Extract the [x, y] coordinate from the center of the cell holding the provided text.  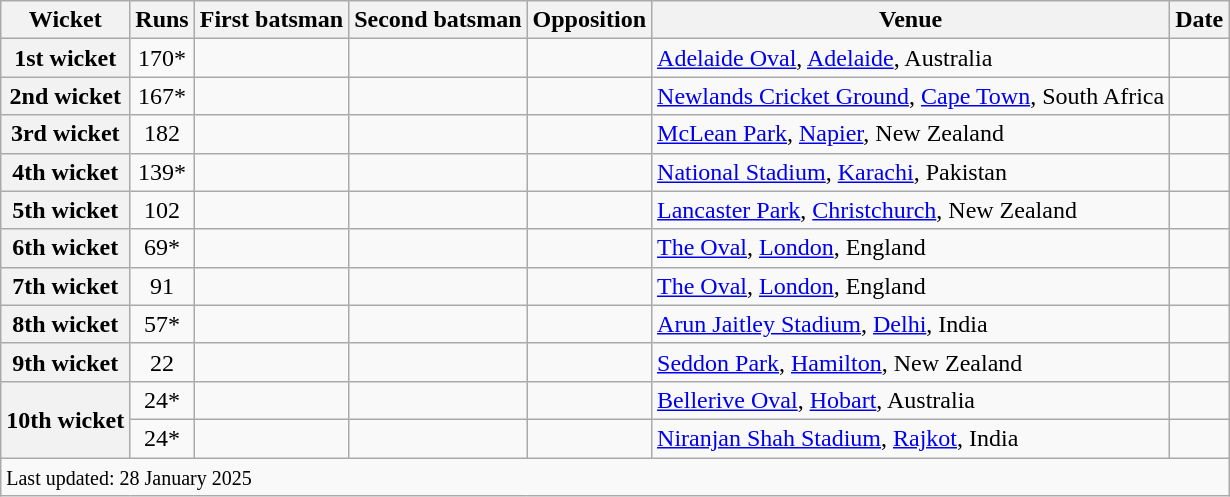
Second batsman [438, 20]
8th wicket [66, 324]
22 [162, 362]
170* [162, 58]
Arun Jaitley Stadium, Delhi, India [911, 324]
91 [162, 286]
Seddon Park, Hamilton, New Zealand [911, 362]
Niranjan Shah Stadium, Rajkot, India [911, 438]
7th wicket [66, 286]
9th wicket [66, 362]
Last updated: 28 January 2025 [615, 477]
57* [162, 324]
1st wicket [66, 58]
Wicket [66, 20]
4th wicket [66, 172]
5th wicket [66, 210]
Newlands Cricket Ground, Cape Town, South Africa [911, 96]
First batsman [271, 20]
Runs [162, 20]
10th wicket [66, 419]
6th wicket [66, 248]
National Stadium, Karachi, Pakistan [911, 172]
Adelaide Oval, Adelaide, Australia [911, 58]
102 [162, 210]
McLean Park, Napier, New Zealand [911, 134]
69* [162, 248]
Venue [911, 20]
3rd wicket [66, 134]
182 [162, 134]
Lancaster Park, Christchurch, New Zealand [911, 210]
Bellerive Oval, Hobart, Australia [911, 400]
2nd wicket [66, 96]
Opposition [589, 20]
139* [162, 172]
167* [162, 96]
Date [1200, 20]
